For the text-containing cell, return its midpoint in (X, Y) coordinate format. 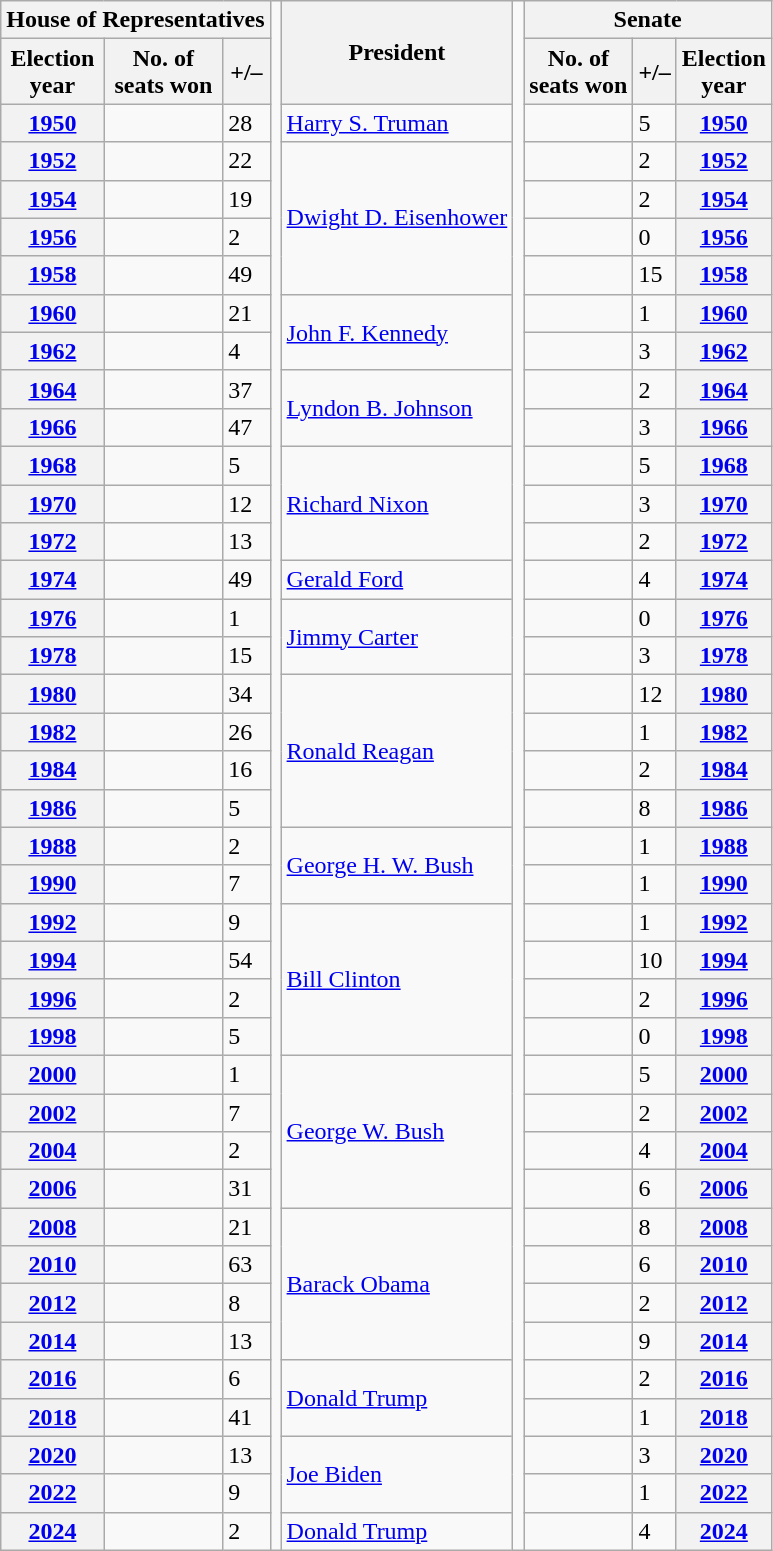
47 (246, 427)
George H. W. Bush (397, 865)
Senate (648, 20)
31 (246, 1189)
Joe Biden (397, 1474)
37 (246, 389)
Ronald Reagan (397, 751)
Richard Nixon (397, 503)
Lyndon B. Johnson (397, 408)
Jimmy Carter (397, 637)
19 (246, 199)
President (397, 52)
10 (654, 960)
63 (246, 1265)
54 (246, 960)
Dwight D. Eisenhower (397, 218)
House of Representatives (136, 20)
41 (246, 1417)
26 (246, 732)
George W. Bush (397, 1131)
Bill Clinton (397, 979)
John F. Kennedy (397, 332)
Gerald Ford (397, 580)
Barack Obama (397, 1284)
22 (246, 161)
34 (246, 694)
28 (246, 123)
16 (246, 770)
Harry S. Truman (397, 123)
